From the cell containing the given text, extract its center point as (x, y) coordinate. 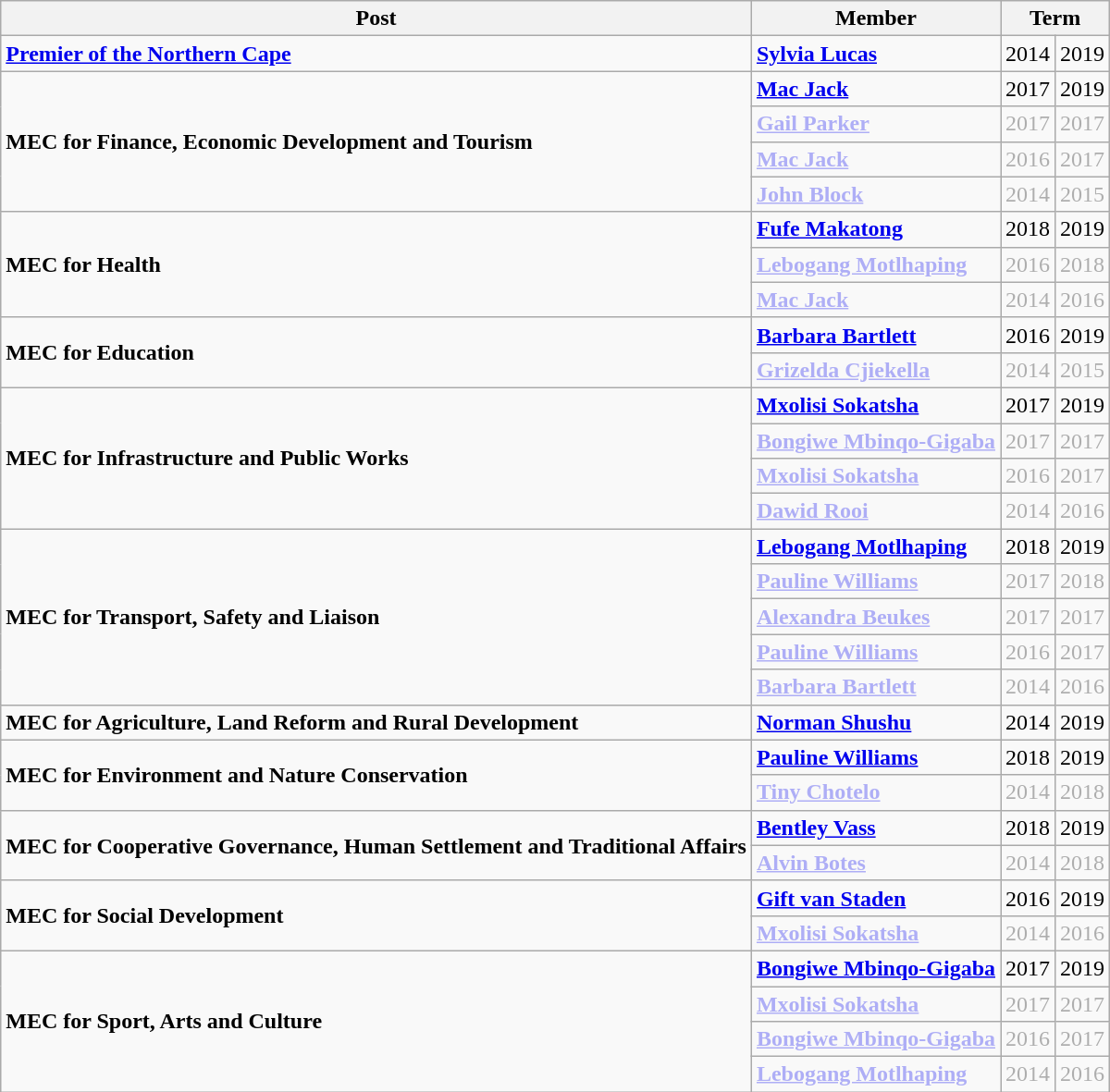
MEC for Environment and Nature Conservation (376, 775)
Sylvia Lucas (875, 54)
MEC for Cooperative Governance, Human Settlement and Traditional Affairs (376, 845)
MEC for Transport, Safety and Liaison (376, 617)
Member (875, 18)
Grizelda Cjiekella (875, 370)
MEC for Agriculture, Land Reform and Rural Development (376, 722)
Tiny Chotelo (875, 792)
Gail Parker (875, 124)
Term (1055, 18)
Norman Shushu (875, 722)
Premier of the Northern Cape (376, 54)
MEC for Infrastructure and Public Works (376, 458)
MEC for Social Development (376, 915)
Fufe Makatong (875, 229)
John Block (875, 194)
Post (376, 18)
MEC for Sport, Arts and Culture (376, 1021)
MEC for Education (376, 352)
MEC for Finance, Economic Development and Tourism (376, 141)
Dawid Rooi (875, 511)
Alexandra Beukes (875, 617)
Alvin Botes (875, 863)
Bentley Vass (875, 828)
MEC for Health (376, 264)
Gift van Staden (875, 898)
